Locate the cell with the specified text and output its [x, y] center coordinate. 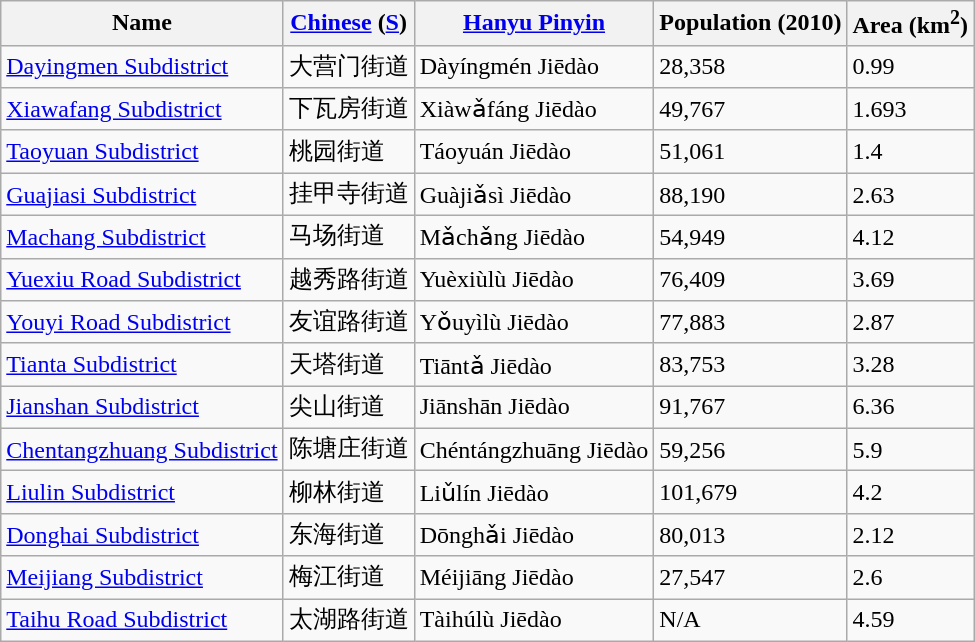
Jianshan Subdistrict [142, 408]
Donghai Subdistrict [142, 534]
88,190 [750, 194]
54,949 [750, 238]
马场街道 [348, 238]
Liulin Subdistrict [142, 492]
Chinese (S) [348, 24]
Liǔlín Jiēdào [534, 492]
1.693 [910, 110]
4.2 [910, 492]
Name [142, 24]
76,409 [750, 280]
5.9 [910, 450]
Guàjiǎsì Jiēdào [534, 194]
2.63 [910, 194]
2.12 [910, 534]
Jiānshān Jiēdào [534, 408]
77,883 [750, 322]
陈塘庄街道 [348, 450]
4.12 [910, 238]
Chéntángzhuāng Jiēdào [534, 450]
越秀路街道 [348, 280]
N/A [750, 620]
Tiāntǎ Jiēdào [534, 364]
Dayingmen Subdistrict [142, 66]
Taihu Road Subdistrict [142, 620]
51,061 [750, 152]
Tàihúlù Jiēdào [534, 620]
Taoyuan Subdistrict [142, 152]
柳林街道 [348, 492]
Xiawafang Subdistrict [142, 110]
80,013 [750, 534]
Mǎchǎng Jiēdào [534, 238]
0.99 [910, 66]
梅江街道 [348, 578]
东海街道 [348, 534]
挂甲寺街道 [348, 194]
Area (km2) [910, 24]
Dōnghǎi Jiēdào [534, 534]
Méijiāng Jiēdào [534, 578]
91,767 [750, 408]
Dàyíngmén Jiēdào [534, 66]
3.69 [910, 280]
天塔街道 [348, 364]
太湖路街道 [348, 620]
Yuexiu Road Subdistrict [142, 280]
Yǒuyìlù Jiēdào [534, 322]
大营门街道 [348, 66]
4.59 [910, 620]
Population (2010) [750, 24]
28,358 [750, 66]
Hanyu Pinyin [534, 24]
Chentangzhuang Subdistrict [142, 450]
2.6 [910, 578]
Machang Subdistrict [142, 238]
59,256 [750, 450]
27,547 [750, 578]
3.28 [910, 364]
Youyi Road Subdistrict [142, 322]
83,753 [750, 364]
Guajiasi Subdistrict [142, 194]
Meijiang Subdistrict [142, 578]
桃园街道 [348, 152]
下瓦房街道 [348, 110]
2.87 [910, 322]
1.4 [910, 152]
尖山街道 [348, 408]
友谊路街道 [348, 322]
101,679 [750, 492]
49,767 [750, 110]
Táoyuán Jiēdào [534, 152]
Yuèxiùlù Jiēdào [534, 280]
Tianta Subdistrict [142, 364]
6.36 [910, 408]
Xiàwǎfáng Jiēdào [534, 110]
